Extract the (x, y) coordinate from the center of the cell holding the provided text.  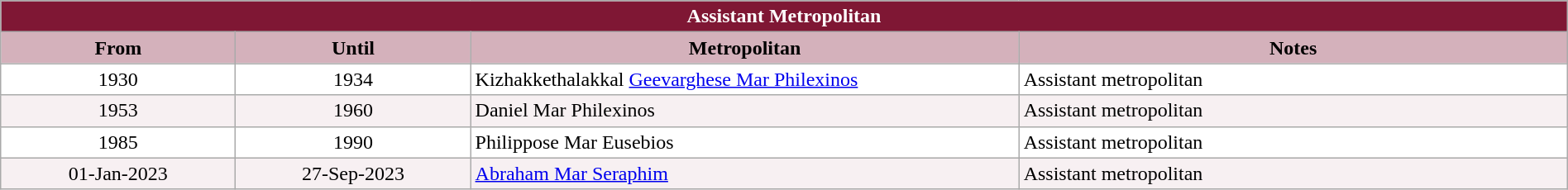
1934 (353, 79)
Notes (1293, 48)
1960 (353, 111)
Philippose Mar Eusebios (744, 142)
1990 (353, 142)
Kizhakkethalakkal Geevarghese Mar Philexinos (744, 79)
1953 (118, 111)
27-Sep-2023 (353, 173)
Daniel Mar Philexinos (744, 111)
Assistant Metropolitan (784, 17)
01-Jan-2023 (118, 173)
Metropolitan (744, 48)
1930 (118, 79)
1985 (118, 142)
From (118, 48)
Until (353, 48)
Abraham Mar Seraphim (744, 173)
